Scan for the cell matching the given text and deliver its [x, y] coordinate at center. 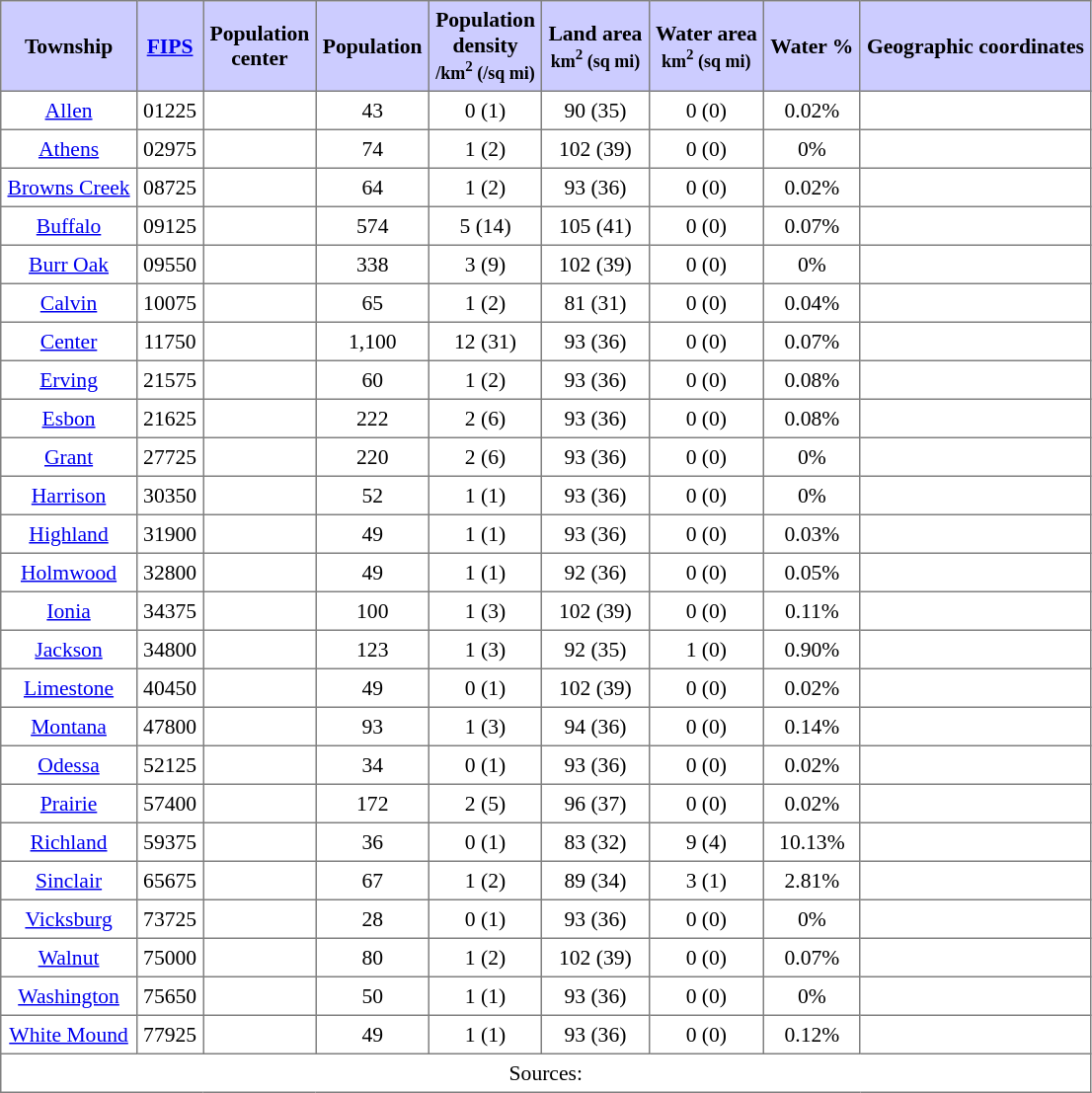
Grant [69, 456]
0.90% [813, 650]
Populationdensity/km2 (/sq mi) [485, 46]
0.11% [813, 610]
Allen [69, 111]
FIPS [170, 46]
28 [372, 918]
30350 [170, 496]
Limestone [69, 687]
1 (0) [706, 650]
12 (31) [485, 342]
73725 [170, 918]
Harrison [69, 496]
21575 [170, 379]
0.04% [813, 302]
220 [372, 456]
Center [69, 342]
52 [372, 496]
81 (31) [595, 302]
222 [372, 419]
Water % [813, 46]
3 (9) [485, 265]
65 [372, 302]
123 [372, 650]
Odessa [69, 764]
Athens [69, 148]
Sources: [546, 1072]
Walnut [69, 958]
11750 [170, 342]
74 [372, 148]
Esbon [69, 419]
Washington [69, 995]
02975 [170, 148]
01225 [170, 111]
27725 [170, 456]
Buffalo [69, 225]
1,100 [372, 342]
Ionia [69, 610]
89 (34) [595, 881]
43 [372, 111]
Vicksburg [69, 918]
94 (36) [595, 727]
21625 [170, 419]
59375 [170, 841]
5 (14) [485, 225]
09125 [170, 225]
White Mound [69, 1035]
65675 [170, 881]
Calvin [69, 302]
64 [372, 188]
Montana [69, 727]
34 [372, 764]
09550 [170, 265]
60 [372, 379]
47800 [170, 727]
9 (4) [706, 841]
Township [69, 46]
96 (37) [595, 804]
0.03% [813, 533]
Richland [69, 841]
83 (32) [595, 841]
92 (36) [595, 573]
338 [372, 265]
574 [372, 225]
0.12% [813, 1035]
Holmwood [69, 573]
57400 [170, 804]
100 [372, 610]
Sinclair [69, 881]
Land areakm2 (sq mi) [595, 46]
Water areakm2 (sq mi) [706, 46]
32800 [170, 573]
75000 [170, 958]
80 [372, 958]
77925 [170, 1035]
50 [372, 995]
2 (5) [485, 804]
Highland [69, 533]
75650 [170, 995]
Population [372, 46]
31900 [170, 533]
92 (35) [595, 650]
3 (1) [706, 881]
52125 [170, 764]
34375 [170, 610]
2.81% [813, 881]
172 [372, 804]
36 [372, 841]
Geographic coordinates [975, 46]
Jackson [69, 650]
34800 [170, 650]
10075 [170, 302]
Populationcenter [260, 46]
08725 [170, 188]
Browns Creek [69, 188]
Burr Oak [69, 265]
0.14% [813, 727]
40450 [170, 687]
10.13% [813, 841]
Prairie [69, 804]
90 (35) [595, 111]
105 (41) [595, 225]
67 [372, 881]
0.05% [813, 573]
93 [372, 727]
Erving [69, 379]
